Extract the [X, Y] coordinate from the center of the cell holding the provided text.  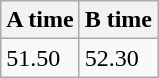
52.30 [118, 58]
A time [40, 20]
51.50 [40, 58]
B time [118, 20]
